Capture the cell that displays the provided text and extract its (x, y) central coordinate. 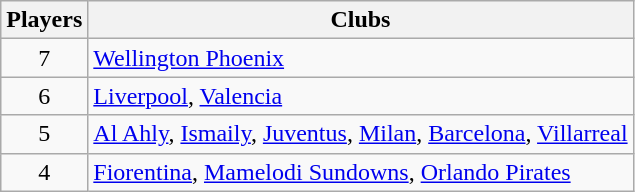
Clubs (360, 20)
Fiorentina, Mamelodi Sundowns, Orlando Pirates (360, 172)
Wellington Phoenix (360, 58)
Liverpool, Valencia (360, 96)
4 (44, 172)
Players (44, 20)
5 (44, 134)
7 (44, 58)
6 (44, 96)
Al Ahly, Ismaily, Juventus, Milan, Barcelona, Villarreal (360, 134)
